Capture the cell that displays the provided text and extract its [X, Y] central coordinate. 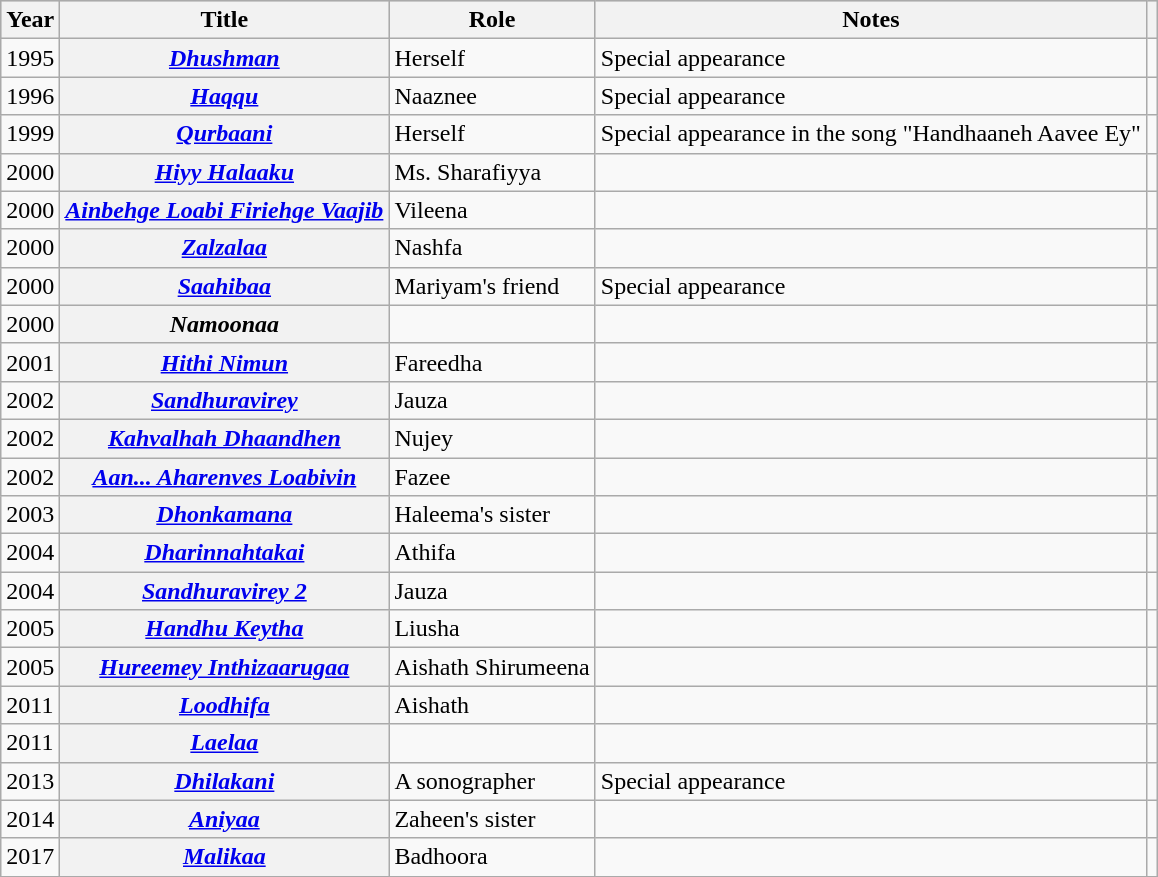
Malikaa [224, 857]
Namoonaa [224, 324]
2003 [30, 515]
Ainbehge Loabi Firiehge Vaajib [224, 210]
Hureemey Inthizaarugaa [224, 667]
Dharinnahtakai [224, 553]
Vileena [492, 210]
Ms. Sharafiyya [492, 172]
2017 [30, 857]
1999 [30, 134]
Dhushman [224, 58]
Special appearance in the song "Handhaaneh Aavee Ey" [870, 134]
Zaheen's sister [492, 819]
Loodhifa [224, 705]
Fareedha [492, 362]
Badhoora [492, 857]
Laelaa [224, 743]
A sonographer [492, 781]
Sandhuravirey [224, 400]
Dhonkamana [224, 515]
2014 [30, 819]
Handhu Keytha [224, 629]
Athifa [492, 553]
Notes [870, 20]
Naaznee [492, 96]
Hiyy Halaaku [224, 172]
Role [492, 20]
1996 [30, 96]
Year [30, 20]
Fazee [492, 477]
Saahibaa [224, 286]
Haleema's sister [492, 515]
Sandhuravirey 2 [224, 591]
2001 [30, 362]
Aniyaa [224, 819]
Qurbaani [224, 134]
Mariyam's friend [492, 286]
Title [224, 20]
Hithi Nimun [224, 362]
2013 [30, 781]
Nujey [492, 438]
Liusha [492, 629]
Kahvalhah Dhaandhen [224, 438]
Zalzalaa [224, 248]
1995 [30, 58]
Dhilakani [224, 781]
Nashfa [492, 248]
Aishath [492, 705]
Aishath Shirumeena [492, 667]
Aan... Aharenves Loabivin [224, 477]
Haqqu [224, 96]
